Detect which cell encompasses the target text, then output its [X, Y] center coordinate. 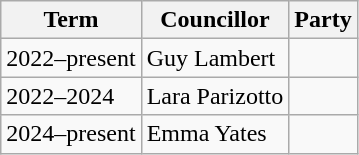
2022–present [71, 58]
Lara Parizotto [215, 96]
Emma Yates [215, 134]
Party [323, 20]
Guy Lambert [215, 58]
Term [71, 20]
2024–present [71, 134]
2022–2024 [71, 96]
Councillor [215, 20]
